Locate the cell with the specified text and output its [X, Y] center coordinate. 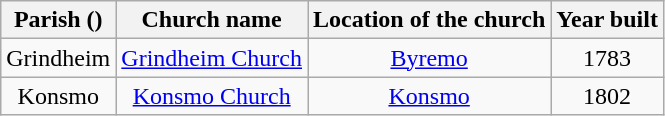
Year built [608, 20]
Church name [212, 20]
1802 [608, 96]
Byremo [430, 58]
Parish () [58, 20]
Grindheim [58, 58]
1783 [608, 58]
Location of the church [430, 20]
Grindheim Church [212, 58]
Konsmo Church [212, 96]
